Scan for the cell matching the given text and deliver its [x, y] coordinate at center. 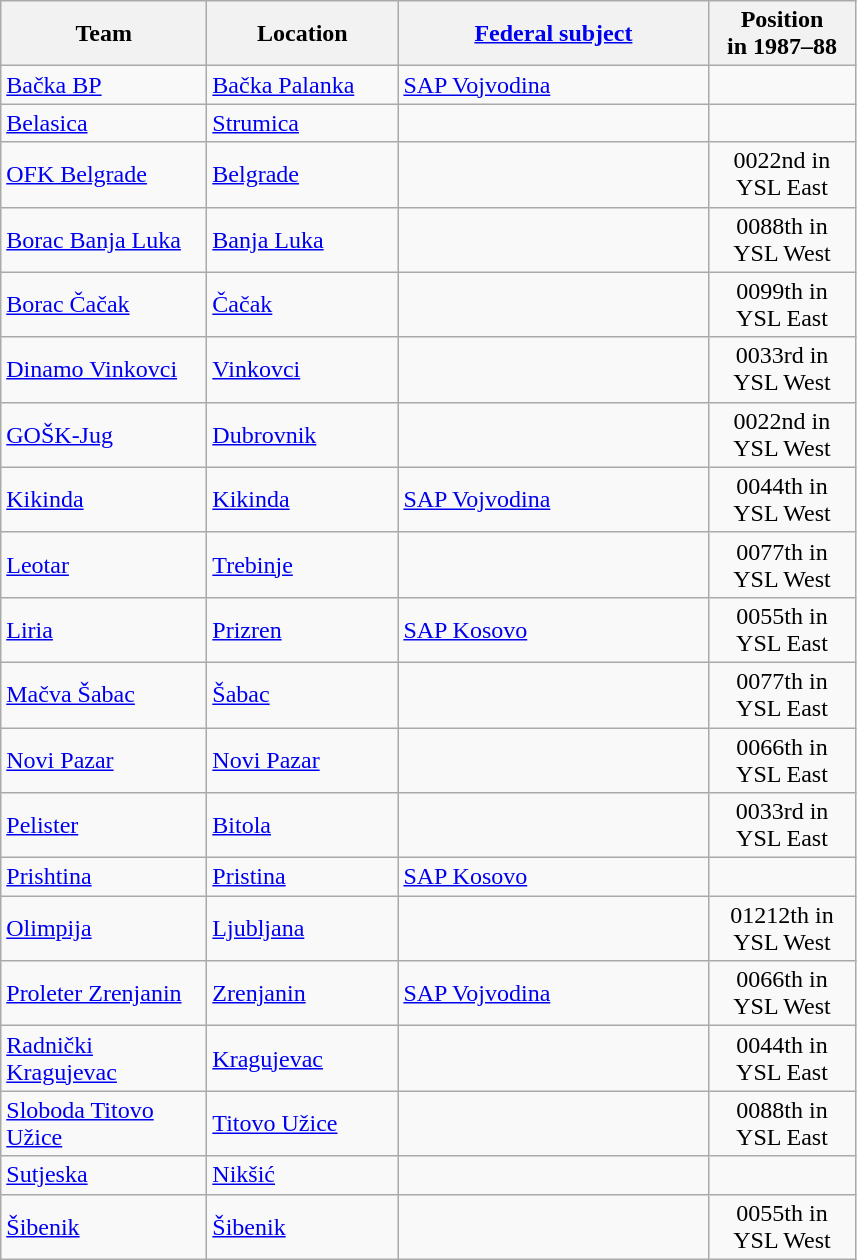
Nikšić [302, 1175]
Radnički Kragujevac [104, 1058]
0044th in YSL West [782, 500]
GOŠK-Jug [104, 434]
Ljubljana [302, 928]
OFK Belgrade [104, 174]
Federal subject [554, 34]
Borac Banja Luka [104, 240]
Banja Luka [302, 240]
0066th in YSL West [782, 994]
Bitola [302, 826]
Location [302, 34]
Sloboda Titovo Užice [104, 1124]
Belgrade [302, 174]
0066th in YSL East [782, 760]
0099th in YSL East [782, 304]
Bačka Palanka [302, 85]
Prizren [302, 630]
0088th in YSL West [782, 240]
0055th in YSL East [782, 630]
Pelister [104, 826]
Kragujevac [302, 1058]
0077th in YSL West [782, 564]
Vinkovci [302, 370]
0055th in YSL West [782, 1226]
Titovo Užice [302, 1124]
Team [104, 34]
0044th in YSL East [782, 1058]
Dubrovnik [302, 434]
Šabac [302, 694]
Leotar [104, 564]
0033rd in YSL East [782, 826]
Pristina [302, 877]
Liria [104, 630]
Čačak [302, 304]
0022nd in YSL West [782, 434]
Belasica [104, 123]
0077th in YSL East [782, 694]
Borac Čačak [104, 304]
0033rd in YSL West [782, 370]
Sutjeska [104, 1175]
Bačka BP [104, 85]
Proleter Zrenjanin [104, 994]
Prishtina [104, 877]
Strumica [302, 123]
01212th in YSL West [782, 928]
Dinamo Vinkovci [104, 370]
0022nd in YSL East [782, 174]
Olimpija [104, 928]
Zrenjanin [302, 994]
Mačva Šabac [104, 694]
Positionin 1987–88 [782, 34]
Trebinje [302, 564]
0088th in YSL East [782, 1124]
